Pinpoint the cell where the given text exists, returning its (X, Y) midpoint coordinate. 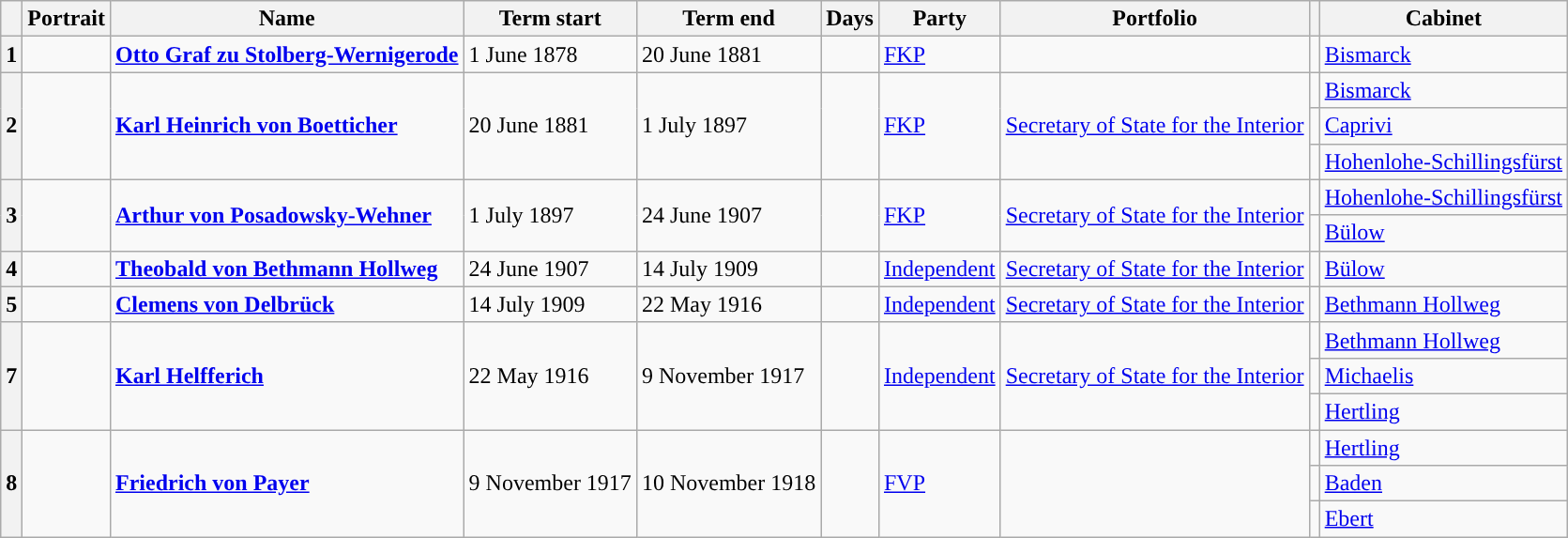
Karl Helfferich (287, 376)
Cabinet (1443, 19)
7 (11, 376)
Portrait (67, 19)
1 (11, 54)
Otto Graf zu Stolberg-Wernigerode (287, 54)
1 June 1878 (550, 54)
3 (11, 215)
Arthur von Posadowsky-Wehner (287, 215)
Portfolio (1154, 19)
Term end (728, 19)
Ebert (1443, 519)
Theobald von Bethmann Hollweg (287, 269)
10 November 1918 (728, 484)
8 (11, 484)
Friedrich von Payer (287, 484)
Baden (1443, 484)
4 (11, 269)
Term start (550, 19)
FVP (939, 484)
Party (939, 19)
Clemens von Delbrück (287, 304)
Caprivi (1443, 126)
Name (287, 19)
Days (850, 19)
2 (11, 126)
5 (11, 304)
Michaelis (1443, 376)
Karl Heinrich von Boetticher (287, 126)
